Identify which cell holds the provided text, then report its [x, y] central coordinate. 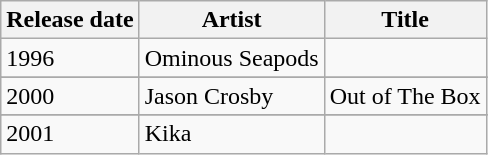
Artist [232, 20]
Out of The Box [405, 96]
Kika [232, 134]
1996 [70, 58]
2000 [70, 96]
Title [405, 20]
Jason Crosby [232, 96]
2001 [70, 134]
Ominous Seapods [232, 58]
Release date [70, 20]
